Provide the [x, y] coordinate of the cell's center where the given text is located.  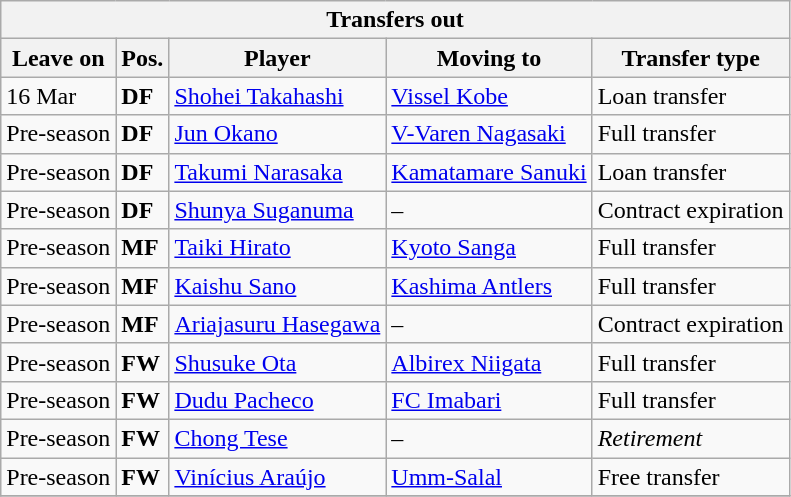
Shohei Takahashi [278, 96]
Taiki Hirato [278, 248]
Leave on [58, 58]
Jun Okano [278, 134]
V-Varen Nagasaki [489, 134]
Kaishu Sano [278, 286]
Umm-Salal [489, 477]
Pos. [142, 58]
Shunya Suganuma [278, 210]
Albirex Niigata [489, 362]
Retirement [690, 438]
Kyoto Sanga [489, 248]
Vinícius Araújo [278, 477]
Transfers out [395, 20]
Player [278, 58]
Transfer type [690, 58]
Ariajasuru Hasegawa [278, 324]
Moving to [489, 58]
Vissel Kobe [489, 96]
Kashima Antlers [489, 286]
16 Mar [58, 96]
Shusuke Ota [278, 362]
Dudu Pacheco [278, 400]
Kamatamare Sanuki [489, 172]
FC Imabari [489, 400]
Free transfer [690, 477]
Chong Tese [278, 438]
Takumi Narasaka [278, 172]
